Find where the given text appears and provide that cell's center as (x, y) coordinate. 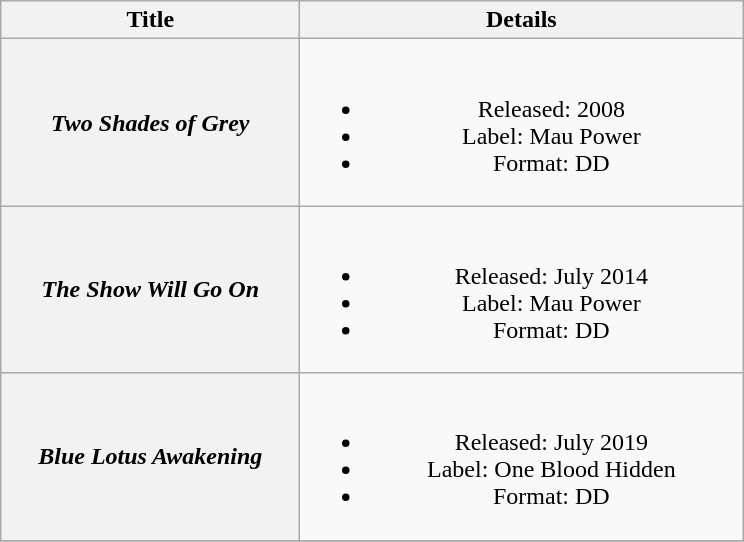
Details (522, 20)
Title (150, 20)
Released: July 2019Label: One Blood HiddenFormat: DD (522, 456)
Two Shades of Grey (150, 122)
The Show Will Go On (150, 290)
Released: July 2014Label: Mau PowerFormat: DD (522, 290)
Blue Lotus Awakening (150, 456)
Released: 2008Label: Mau PowerFormat: DD (522, 122)
